Return the (x, y) coordinate for the center point of the cell that contains the specified text.  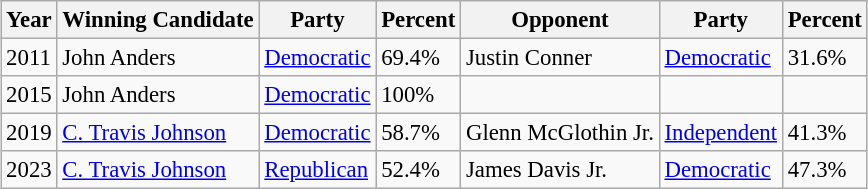
2023 (29, 170)
James Davis Jr. (560, 170)
100% (418, 95)
Year (29, 20)
Opponent (560, 20)
Justin Conner (560, 57)
2019 (29, 133)
2011 (29, 57)
41.3% (824, 133)
Winning Candidate (158, 20)
2015 (29, 95)
Glenn McGlothin Jr. (560, 133)
58.7% (418, 133)
Republican (318, 170)
31.6% (824, 57)
69.4% (418, 57)
47.3% (824, 170)
Independent (720, 133)
52.4% (418, 170)
